For the text-containing cell, return its midpoint in [X, Y] coordinate format. 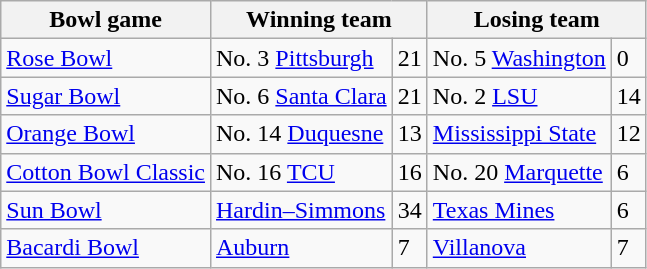
No. 16 TCU [301, 172]
No. 3 Pittsburgh [301, 58]
Bacardi Bowl [106, 248]
Sun Bowl [106, 210]
Orange Bowl [106, 134]
Texas Mines [519, 210]
12 [628, 134]
Rose Bowl [106, 58]
No. 14 Duquesne [301, 134]
No. 6 Santa Clara [301, 96]
Mississippi State [519, 134]
0 [628, 58]
Bowl game [106, 20]
No. 20 Marquette [519, 172]
Auburn [301, 248]
Losing team [536, 20]
Sugar Bowl [106, 96]
No. 2 LSU [519, 96]
13 [410, 134]
Cotton Bowl Classic [106, 172]
Hardin–Simmons [301, 210]
16 [410, 172]
34 [410, 210]
14 [628, 96]
Winning team [318, 20]
No. 5 Washington [519, 58]
Villanova [519, 248]
